Pinpoint the cell where the given text exists, returning its (x, y) midpoint coordinate. 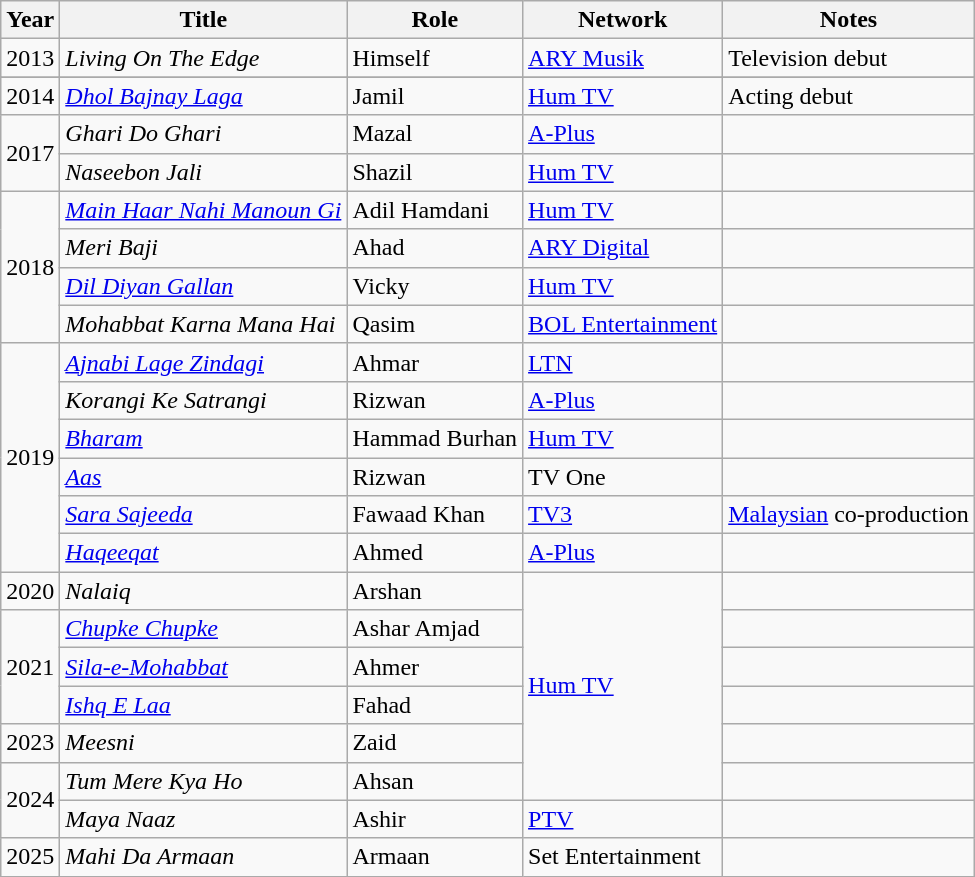
Mohabbat Karna Mana Hai (204, 324)
Ishq E Laa (204, 705)
Title (204, 20)
Ahmar (435, 362)
Role (435, 20)
Meesni (204, 743)
Sara Sajeeda (204, 515)
2014 (30, 96)
Mahi Da Armaan (204, 857)
Ajnabi Lage Zindagi (204, 362)
Arshan (435, 591)
TV One (623, 477)
Nalaiq (204, 591)
Hammad Burhan (435, 438)
2017 (30, 153)
TV3 (623, 515)
Chupke Chupke (204, 629)
Acting debut (849, 96)
Vicky (435, 286)
Television debut (849, 58)
2024 (30, 800)
Fahad (435, 705)
Bharam (204, 438)
Aas (204, 477)
PTV (623, 819)
Fawaad Khan (435, 515)
Himself (435, 58)
Ahmed (435, 553)
Network (623, 20)
2023 (30, 743)
LTN (623, 362)
Ghari Do Ghari (204, 134)
Ahad (435, 248)
Tum Mere Kya Ho (204, 781)
Haqeeqat (204, 553)
Sila-e-Mohabbat (204, 667)
Ahsan (435, 781)
Notes (849, 20)
Maya Naaz (204, 819)
Naseebon Jali (204, 172)
Dhol Bajnay Laga (204, 96)
Shazil (435, 172)
Ashir (435, 819)
Main Haar Nahi Manoun Gi (204, 210)
Malaysian co-production (849, 515)
Year (30, 20)
BOL Entertainment (623, 324)
2018 (30, 267)
ARY Digital (623, 248)
Adil Hamdani (435, 210)
Zaid (435, 743)
Meri Baji (204, 248)
2025 (30, 857)
Jamil (435, 96)
Ahmer (435, 667)
Ashar Amjad (435, 629)
Mazal (435, 134)
2021 (30, 667)
Armaan (435, 857)
2013 (30, 58)
Qasim (435, 324)
Set Entertainment (623, 857)
Dil Diyan Gallan (204, 286)
Korangi Ke Satrangi (204, 400)
Living On The Edge (204, 58)
ARY Musik (623, 58)
2019 (30, 457)
2020 (30, 591)
